Capture the cell that displays the provided text and extract its (X, Y) central coordinate. 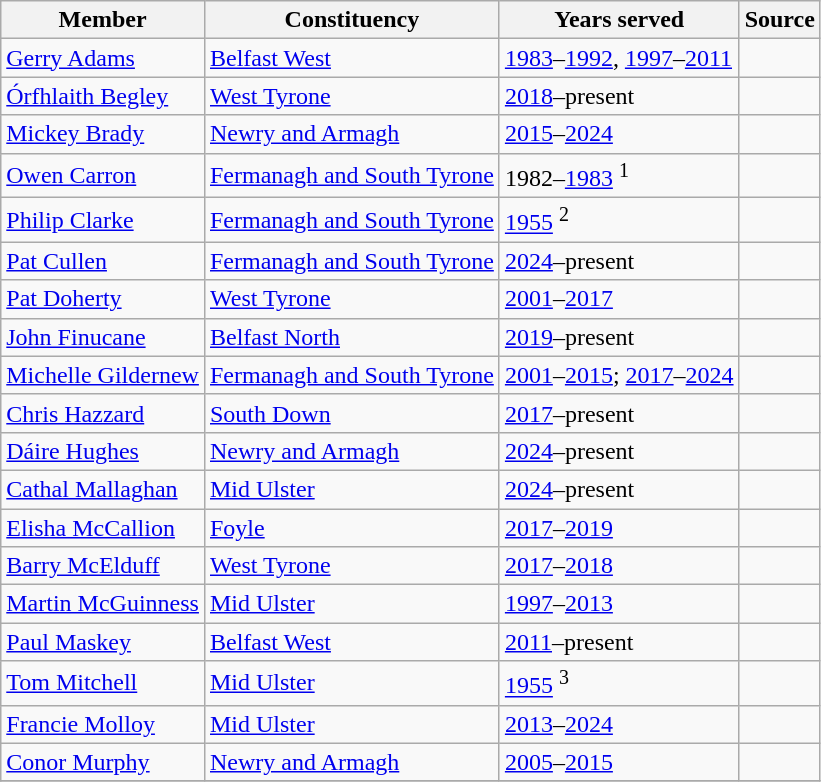
Martin McGuinness (103, 604)
2018–present (619, 96)
Dáire Hughes (103, 451)
2019–present (619, 337)
Years served (619, 20)
2011–present (619, 642)
Pat Cullen (103, 261)
2001–2015; 2017–2024 (619, 375)
Michelle Gildernew (103, 375)
Gerry Adams (103, 58)
South Down (352, 413)
Chris Hazzard (103, 413)
Philip Clarke (103, 220)
1955 3 (619, 684)
Cathal Mallaghan (103, 489)
Pat Doherty (103, 299)
1997–2013 (619, 604)
Barry McElduff (103, 566)
Mickey Brady (103, 134)
1983–1992, 1997–2011 (619, 58)
2005–2015 (619, 762)
Elisha McCallion (103, 528)
John Finucane (103, 337)
1955 2 (619, 220)
Paul Maskey (103, 642)
Foyle (352, 528)
1982–1983 1 (619, 176)
2017–2018 (619, 566)
Source (780, 20)
Belfast North (352, 337)
2015–2024 (619, 134)
Owen Carron (103, 176)
Tom Mitchell (103, 684)
Constituency (352, 20)
Francie Molloy (103, 724)
Órfhlaith Begley (103, 96)
Member (103, 20)
Conor Murphy (103, 762)
2017–present (619, 413)
2017–2019 (619, 528)
2001–2017 (619, 299)
2013–2024 (619, 724)
